Detect which cell encompasses the target text, then output its [x, y] center coordinate. 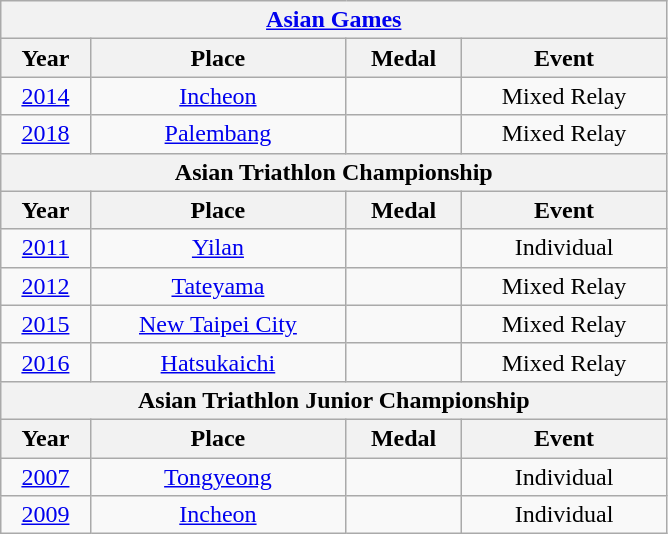
Asian Games [334, 20]
2016 [46, 362]
Tateyama [218, 286]
Yilan [218, 248]
Hatsukaichi [218, 362]
2012 [46, 286]
New Taipei City [218, 324]
2014 [46, 96]
Tongyeong [218, 477]
2011 [46, 248]
2018 [46, 134]
Palembang [218, 134]
2009 [46, 515]
Asian Triathlon Junior Championship [334, 400]
Asian Triathlon Championship [334, 172]
2015 [46, 324]
2007 [46, 477]
